Return (X, Y) of the center of cell containing provided text 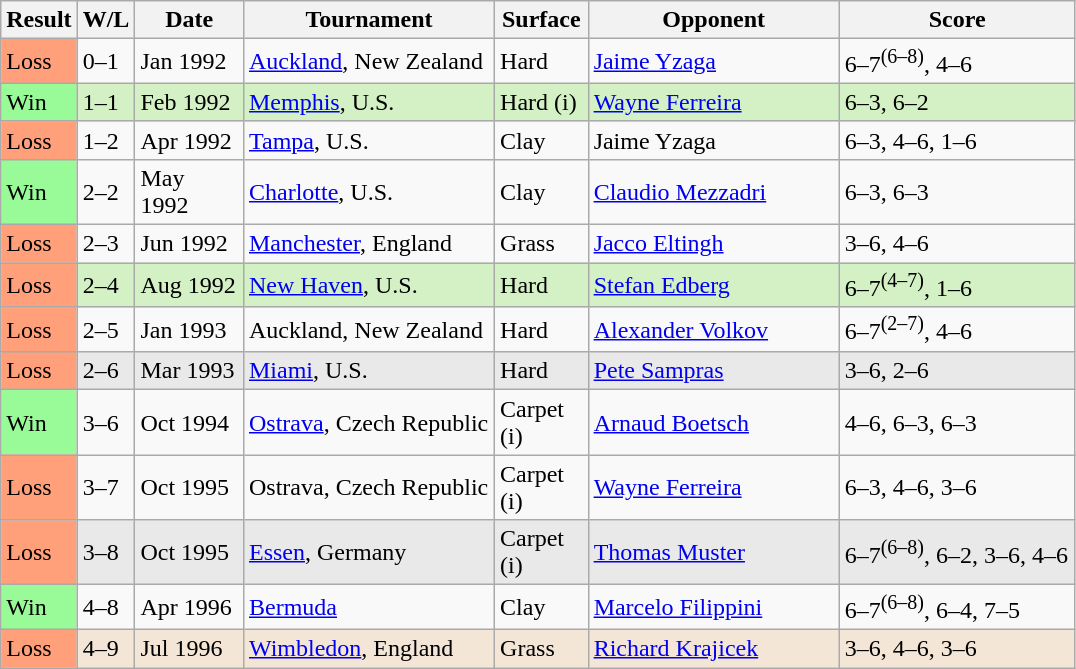
3–7 (106, 488)
6–3, 6–3 (957, 192)
3–6, 4–6 (957, 244)
Apr 1992 (190, 140)
Tampa, U.S. (368, 140)
Bermuda (368, 608)
2–5 (106, 330)
6–7(2–7), 4–6 (957, 330)
Date (190, 20)
Richard Krajicek (714, 649)
6–3, 4–6, 1–6 (957, 140)
Result (39, 20)
4–6, 6–3, 6–3 (957, 422)
1–1 (106, 102)
Feb 1992 (190, 102)
4–8 (106, 608)
0–1 (106, 62)
Alexander Volkov (714, 330)
2–2 (106, 192)
6–7(4–7), 1–6 (957, 286)
6–7(6–8), 4–6 (957, 62)
4–9 (106, 649)
Oct 1994 (190, 422)
Jacco Eltingh (714, 244)
Claudio Mezzadri (714, 192)
Memphis, U.S. (368, 102)
Marcelo Filippini (714, 608)
Miami, U.S. (368, 371)
6–7(6–8), 6–2, 3–6, 4–6 (957, 552)
W/L (106, 20)
Pete Sampras (714, 371)
Jan 1993 (190, 330)
Stefan Edberg (714, 286)
Manchester, England (368, 244)
Surface (542, 20)
Opponent (714, 20)
Wimbledon, England (368, 649)
May 1992 (190, 192)
6–3, 4–6, 3–6 (957, 488)
Tournament (368, 20)
2–6 (106, 371)
3–6, 4–6, 3–6 (957, 649)
Essen, Germany (368, 552)
Thomas Muster (714, 552)
6–7(6–8), 6–4, 7–5 (957, 608)
Jul 1996 (190, 649)
New Haven, U.S. (368, 286)
Jun 1992 (190, 244)
2–3 (106, 244)
Score (957, 20)
1–2 (106, 140)
Charlotte, U.S. (368, 192)
Arnaud Boetsch (714, 422)
Jan 1992 (190, 62)
Hard (i) (542, 102)
3–6, 2–6 (957, 371)
6–3, 6–2 (957, 102)
3–6 (106, 422)
Aug 1992 (190, 286)
Mar 1993 (190, 371)
Apr 1996 (190, 608)
2–4 (106, 286)
3–8 (106, 552)
